Capture the cell that displays the provided text and extract its (X, Y) central coordinate. 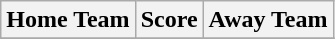
Home Team (68, 20)
Score (169, 20)
Away Team (268, 20)
